Pinpoint the cell where the given text exists, returning its (X, Y) midpoint coordinate. 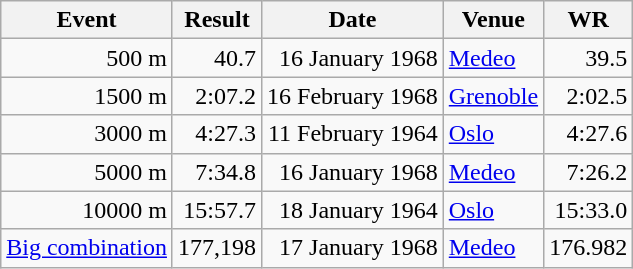
Grenoble (493, 96)
15:57.7 (216, 210)
1500 m (87, 96)
40.7 (216, 58)
15:33.0 (588, 210)
2:02.5 (588, 96)
39.5 (588, 58)
177,198 (216, 248)
WR (588, 20)
7:26.2 (588, 172)
500 m (87, 58)
Date (353, 20)
4:27.3 (216, 134)
17 January 1968 (353, 248)
Big combination (87, 248)
176.982 (588, 248)
7:34.8 (216, 172)
11 February 1964 (353, 134)
Result (216, 20)
5000 m (87, 172)
16 February 1968 (353, 96)
Event (87, 20)
4:27.6 (588, 134)
10000 m (87, 210)
2:07.2 (216, 96)
18 January 1964 (353, 210)
Venue (493, 20)
3000 m (87, 134)
